Extract the (x, y) coordinate from the center of the cell holding the provided text.  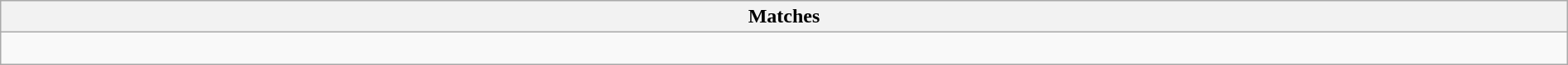
Matches (784, 17)
